Search for the cell housing the specified text and yield its [x, y] center coordinate. 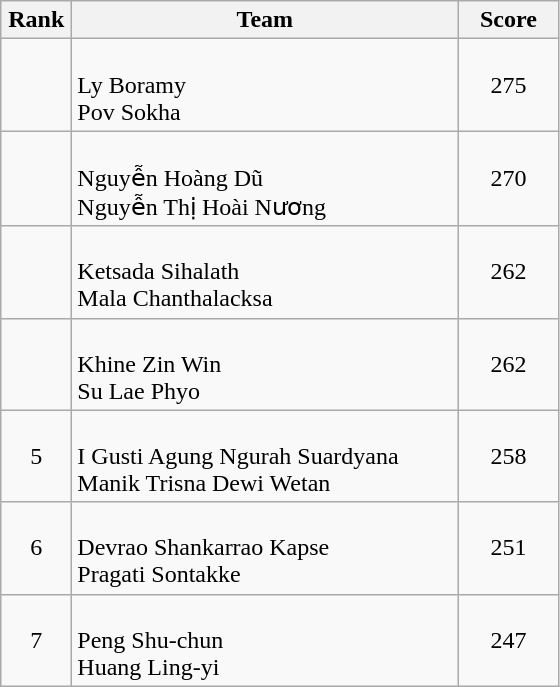
Khine Zin WinSu Lae Phyo [265, 364]
Nguyễn Hoàng DũNguyễn Thị Hoài Nương [265, 178]
247 [508, 640]
Ketsada SihalathMala Chanthalacksa [265, 272]
270 [508, 178]
275 [508, 85]
5 [36, 456]
7 [36, 640]
Score [508, 20]
6 [36, 548]
258 [508, 456]
Ly BoramyPov Sokha [265, 85]
Rank [36, 20]
Devrao Shankarrao KapsePragati Sontakke [265, 548]
I Gusti Agung Ngurah SuardyanaManik Trisna Dewi Wetan [265, 456]
Team [265, 20]
Peng Shu-chunHuang Ling-yi [265, 640]
251 [508, 548]
